Pinpoint the cell where the given text exists, returning its (X, Y) midpoint coordinate. 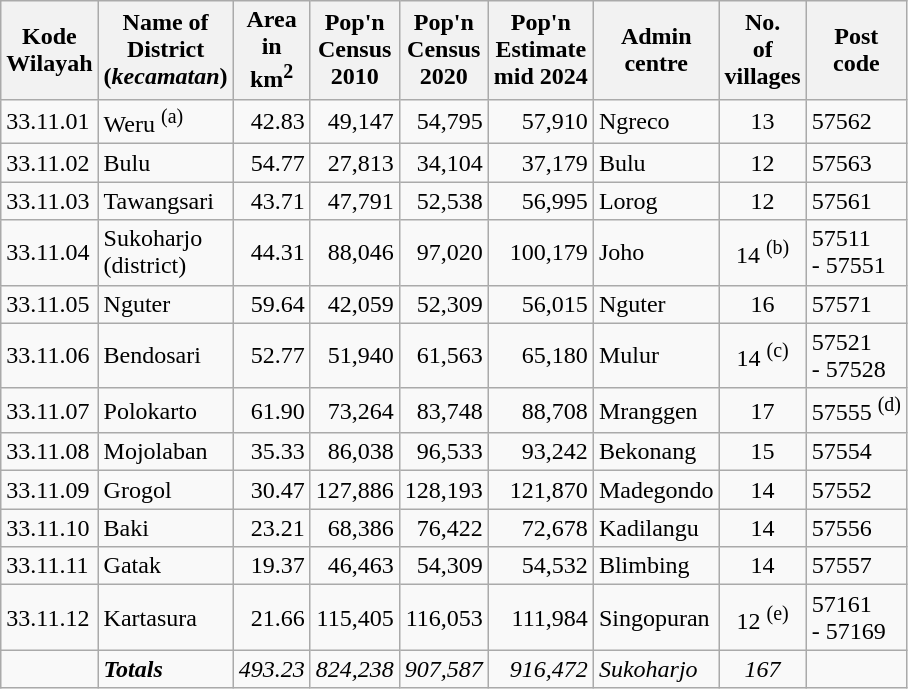
35.33 (272, 452)
Bendosari (166, 356)
57552 (856, 490)
21.66 (272, 618)
23.21 (272, 528)
33.11.11 (50, 566)
Kartasura (166, 618)
Sukoharjo (656, 669)
57561 (856, 201)
33.11.08 (50, 452)
16 (762, 304)
100,179 (540, 252)
34,104 (444, 163)
111,984 (540, 618)
33.11.07 (50, 410)
42,059 (354, 304)
57556 (856, 528)
Kadilangu (656, 528)
52,309 (444, 304)
116,053 (444, 618)
14 (b) (762, 252)
51,940 (354, 356)
Pop'nCensus2020 (444, 50)
15 (762, 452)
47,791 (354, 201)
73,264 (354, 410)
59.64 (272, 304)
54,532 (540, 566)
Gatak (166, 566)
127,886 (354, 490)
128,193 (444, 490)
Polokarto (166, 410)
Joho (656, 252)
493.23 (272, 669)
Admincentre (656, 50)
57571 (856, 304)
33.11.10 (50, 528)
76,422 (444, 528)
19.37 (272, 566)
86,038 (354, 452)
97,020 (444, 252)
33.11.06 (50, 356)
68,386 (354, 528)
Mulur (656, 356)
57554 (856, 452)
Singopuran (656, 618)
Pop'nCensus2010 (354, 50)
56,995 (540, 201)
93,242 (540, 452)
167 (762, 669)
121,870 (540, 490)
33.11.02 (50, 163)
13 (762, 122)
57521- 57528 (856, 356)
Mranggen (656, 410)
56,015 (540, 304)
65,180 (540, 356)
42.83 (272, 122)
30.47 (272, 490)
61.90 (272, 410)
33.11.12 (50, 618)
88,046 (354, 252)
Madegondo (656, 490)
Bekonang (656, 452)
49,147 (354, 122)
Ngreco (656, 122)
Name ofDistrict(kecamatan) (166, 50)
824,238 (354, 669)
12 (e) (762, 618)
115,405 (354, 618)
57511- 57551 (856, 252)
27,813 (354, 163)
Tawangsari (166, 201)
17 (762, 410)
Sukoharjo (district) (166, 252)
Blimbing (656, 566)
57161- 57169 (856, 618)
33.11.01 (50, 122)
54,309 (444, 566)
54.77 (272, 163)
33.11.09 (50, 490)
61,563 (444, 356)
88,708 (540, 410)
57563 (856, 163)
54,795 (444, 122)
57555 (d) (856, 410)
33.11.04 (50, 252)
57562 (856, 122)
Postcode (856, 50)
No.ofvillages (762, 50)
Area inkm2 (272, 50)
96,533 (444, 452)
43.71 (272, 201)
33.11.03 (50, 201)
52.77 (272, 356)
Baki (166, 528)
52,538 (444, 201)
83,748 (444, 410)
916,472 (540, 669)
14 (c) (762, 356)
Weru (a) (166, 122)
46,463 (354, 566)
Pop'nEstimatemid 2024 (540, 50)
Mojolaban (166, 452)
57557 (856, 566)
72,678 (540, 528)
Lorog (656, 201)
Grogol (166, 490)
37,179 (540, 163)
33.11.05 (50, 304)
57,910 (540, 122)
44.31 (272, 252)
907,587 (444, 669)
Totals (166, 669)
Kode Wilayah (50, 50)
